Search for the cell housing the specified text and yield its (X, Y) center coordinate. 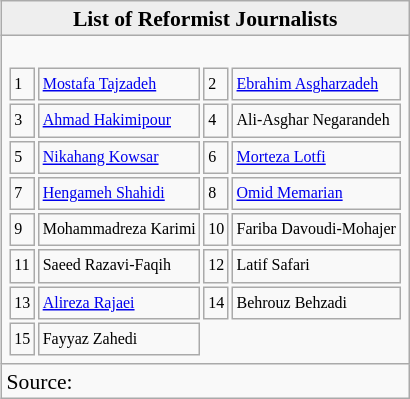
8 (216, 194)
10 (216, 230)
Ahmad Hakimipour (120, 120)
Latif Safari (316, 266)
Fariba Davoudi-Mohajer (316, 230)
Ebrahim Asgharzadeh (316, 84)
1 (22, 84)
Alireza Rajaei (120, 302)
6 (216, 156)
Nikahang Kowsar (120, 156)
11 (22, 266)
Mohammadreza Karimi (120, 230)
5 (22, 156)
Morteza Lotfi (316, 156)
15 (22, 338)
13 (22, 302)
List of Reformist Journalists (206, 18)
Mostafa Tajzadeh (120, 84)
7 (22, 194)
Hengameh Shahidi (120, 194)
14 (216, 302)
Ali-Asghar Negarandeh (316, 120)
Fayyaz Zahedi (120, 338)
12 (216, 266)
2 (216, 84)
Behrouz Behzadi (316, 302)
Omid Memarian (316, 194)
4 (216, 120)
3 (22, 120)
Source: (206, 381)
9 (22, 230)
Saeed Razavi-Faqih (120, 266)
